Pinpoint the cell where the given text exists, returning its (x, y) midpoint coordinate. 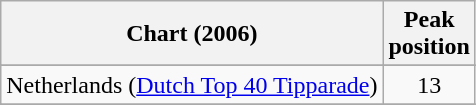
Netherlands (Dutch Top 40 Tipparade) (192, 85)
13 (429, 85)
Chart (2006) (192, 34)
Peakposition (429, 34)
